From the cell containing the given text, extract its center point as (x, y) coordinate. 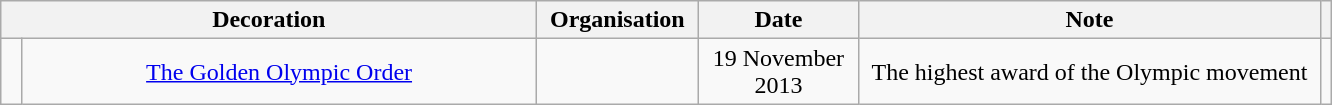
The highest award of the Olympic movement (1090, 72)
Note (1090, 20)
The Golden Olympic Order (278, 72)
Date (778, 20)
Decoration (269, 20)
Organisation (618, 20)
19 November 2013 (778, 72)
